Determine the [x, y] coordinate at the center of the cell enclosing the given text.  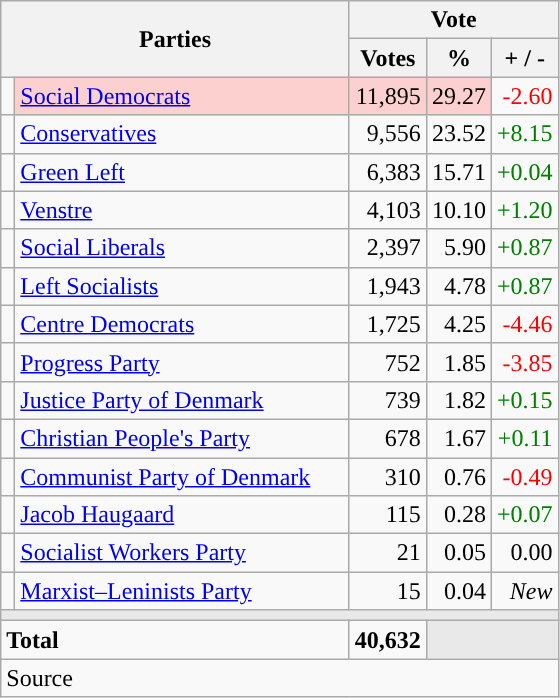
1,725 [388, 324]
9,556 [388, 134]
Social Liberals [182, 248]
% [458, 58]
0.76 [458, 477]
Left Socialists [182, 286]
Centre Democrats [182, 324]
23.52 [458, 134]
40,632 [388, 640]
5.90 [458, 248]
0.04 [458, 591]
Progress Party [182, 362]
4.78 [458, 286]
+0.11 [524, 438]
6,383 [388, 172]
1.85 [458, 362]
1,943 [388, 286]
+0.07 [524, 515]
Total [176, 640]
678 [388, 438]
Parties [176, 39]
Votes [388, 58]
739 [388, 400]
Vote [454, 20]
Socialist Workers Party [182, 553]
Marxist–Leninists Party [182, 591]
Justice Party of Denmark [182, 400]
0.05 [458, 553]
+0.04 [524, 172]
10.10 [458, 210]
15.71 [458, 172]
Green Left [182, 172]
Christian People's Party [182, 438]
+0.15 [524, 400]
+8.15 [524, 134]
21 [388, 553]
1.67 [458, 438]
1.82 [458, 400]
0.00 [524, 553]
15 [388, 591]
-3.85 [524, 362]
752 [388, 362]
+1.20 [524, 210]
Conservatives [182, 134]
Jacob Haugaard [182, 515]
New [524, 591]
4.25 [458, 324]
115 [388, 515]
+ / - [524, 58]
310 [388, 477]
11,895 [388, 96]
-2.60 [524, 96]
4,103 [388, 210]
Communist Party of Denmark [182, 477]
29.27 [458, 96]
Venstre [182, 210]
0.28 [458, 515]
2,397 [388, 248]
Social Democrats [182, 96]
Source [280, 678]
-0.49 [524, 477]
-4.46 [524, 324]
